Find where the given text appears and provide that cell's center as (x, y) coordinate. 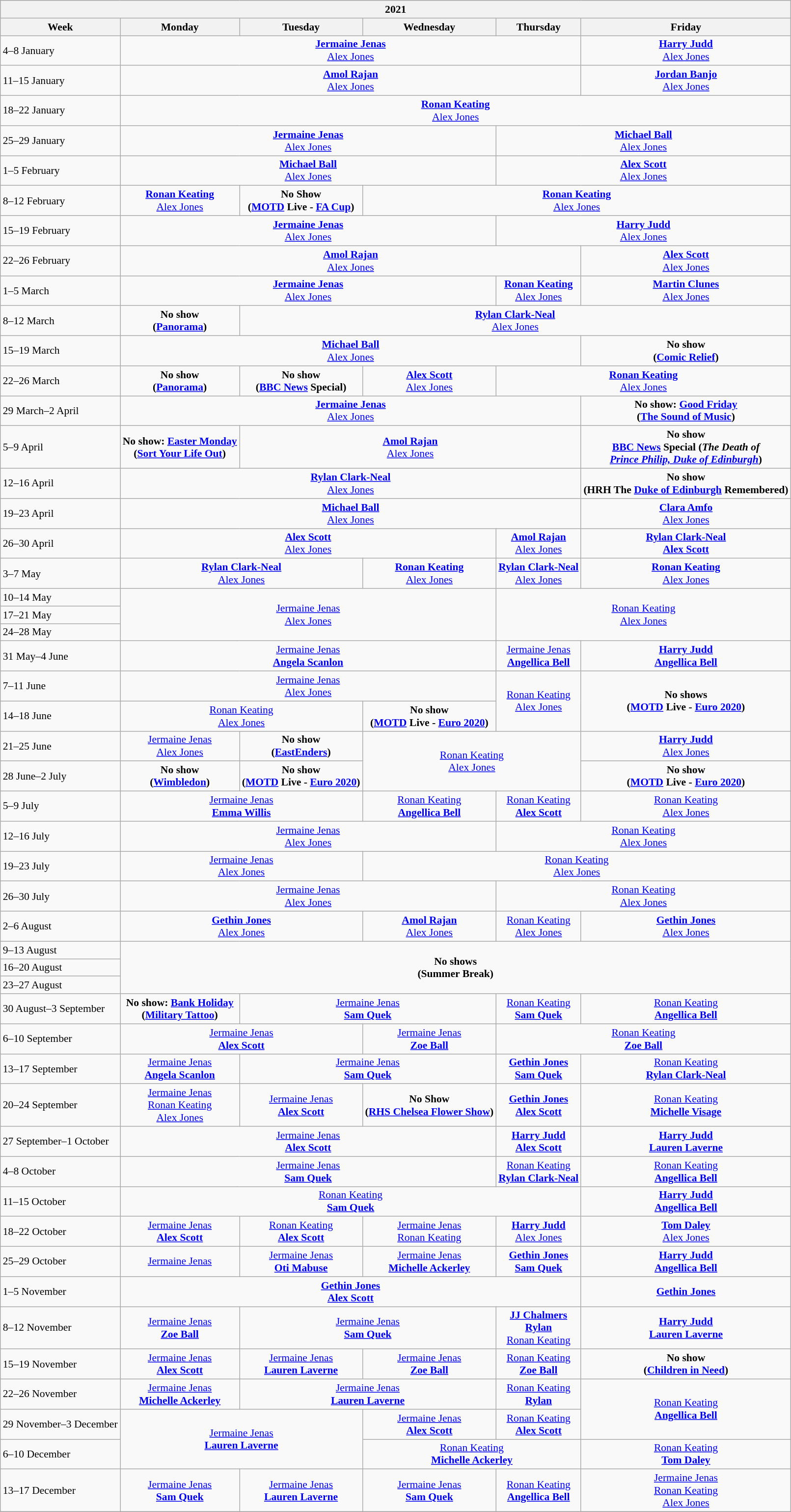
Jermaine Jenas Emma Willis (242, 807)
Tom DaleyAlex Jones (685, 1232)
No Show(MOTD Live - FA Cup) (301, 200)
4–8 January (60, 50)
No show: Easter Monday(Sort Your Life Out) (180, 447)
Ronan Keating Rylan (538, 1394)
22–26 February (60, 260)
13–17 December (60, 1490)
23–27 August (60, 985)
1–5 February (60, 171)
Ronan Keating Michelle Visage (685, 1105)
No shows(MOTD Live - Euro 2020) (685, 701)
No show(HRH The Duke of Edinburgh Remembered) (685, 483)
29 March–2 April (60, 411)
1–5 March (60, 291)
26–30 July (60, 896)
16–20 August (60, 968)
24–28 May (60, 632)
21–25 June (60, 746)
Jermaine Jenas (180, 1261)
No show: Good Friday(The Sound of Music) (685, 411)
No show(Children in Need) (685, 1365)
18–22 January (60, 111)
4–8 October (60, 1171)
Week (60, 27)
12–16 April (60, 483)
6–10 September (60, 1038)
Wednesday (429, 27)
20–24 September (60, 1105)
No show(Comic Relief) (685, 351)
18–22 October (60, 1232)
7–11 June (60, 686)
22–26 November (60, 1394)
26–30 April (60, 543)
11–15 January (60, 81)
13–17 September (60, 1069)
No Show(RHS Chelsea Flower Show) (429, 1105)
1–5 November (60, 1292)
17–21 May (60, 615)
Jermaine JenasAngela Scanlon (308, 656)
No shows(Summer Break) (456, 968)
Clara AmfoAlex Jones (685, 514)
Martin ClunesAlex Jones (685, 291)
Thursday (538, 27)
28 June–2 July (60, 776)
19–23 July (60, 867)
Harry Judd Angellica Bell (685, 1202)
8–12 February (60, 200)
Rylan Clark-Neal Alex Scott (685, 543)
Jermaine Jenas Angela Scanlon (180, 1069)
Friday (685, 27)
9–13 August (60, 950)
25–29 October (60, 1261)
Monday (180, 27)
30 August–3 September (60, 1009)
10–14 May (60, 597)
Jermaine JenasAngellica Bell (538, 656)
22–26 March (60, 381)
Gethin Jones (685, 1292)
2–6 August (60, 926)
5–9 July (60, 807)
29 November–3 December (60, 1425)
2021 (396, 9)
Jordan BanjoAlex Jones (685, 81)
12–16 July (60, 836)
No show(EastEnders) (301, 746)
JJ Chalmers Rylan Ronan Keating (538, 1328)
14–18 June (60, 716)
Harry Judd Alex Jones (685, 746)
Harry Judd Alex Scott (538, 1142)
No show(Wimbledon) (180, 776)
6–10 December (60, 1454)
19–23 April (60, 514)
31 May–4 June (60, 656)
5–9 April (60, 447)
15–19 March (60, 351)
Ronan Keating Michelle Ackerley (471, 1454)
No showBBC News Special (The Death of Prince Philip, Duke of Edinburgh) (685, 447)
Jermaine Jenas Ronan Keating (429, 1232)
15–19 November (60, 1365)
11–15 October (60, 1202)
No show(BBC News Special) (301, 381)
8–12 November (60, 1328)
27 September–1 October (60, 1142)
Tuesday (301, 27)
No show: Bank Holiday(Military Tattoo) (180, 1009)
Jermaine Jenas Oti Mabuse (301, 1261)
15–19 February (60, 231)
3–7 May (60, 574)
25–29 January (60, 140)
8–12 March (60, 321)
Ronan Keating Tom Daley (685, 1454)
